Determine the [x, y] coordinate at the center of the cell enclosing the given text.  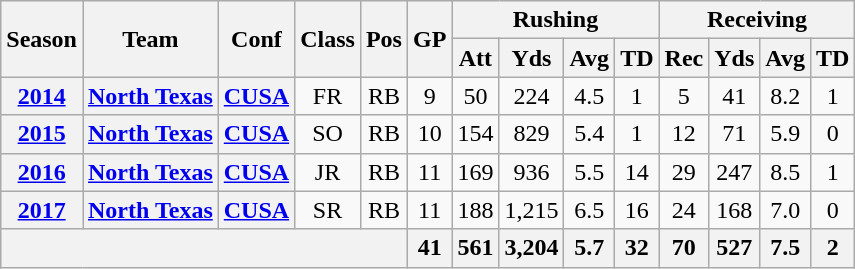
Rushing [556, 20]
70 [684, 248]
2 [832, 248]
24 [684, 210]
5.4 [590, 134]
Rec [684, 58]
Conf [256, 39]
Season [42, 39]
2017 [42, 210]
JR [328, 172]
Class [328, 39]
Team [150, 39]
829 [532, 134]
2016 [42, 172]
8.2 [786, 96]
16 [637, 210]
5.9 [786, 134]
4.5 [590, 96]
168 [734, 210]
29 [684, 172]
SR [328, 210]
GP [429, 39]
12 [684, 134]
8.5 [786, 172]
32 [637, 248]
154 [476, 134]
10 [429, 134]
2015 [42, 134]
5.7 [590, 248]
FR [328, 96]
1,215 [532, 210]
5 [684, 96]
936 [532, 172]
247 [734, 172]
3,204 [532, 248]
5.5 [590, 172]
6.5 [590, 210]
561 [476, 248]
Att [476, 58]
169 [476, 172]
188 [476, 210]
14 [637, 172]
Pos [384, 39]
7.5 [786, 248]
Receiving [757, 20]
9 [429, 96]
71 [734, 134]
224 [532, 96]
2014 [42, 96]
7.0 [786, 210]
50 [476, 96]
SO [328, 134]
527 [734, 248]
